Identify which cell holds the provided text, then report its (x, y) central coordinate. 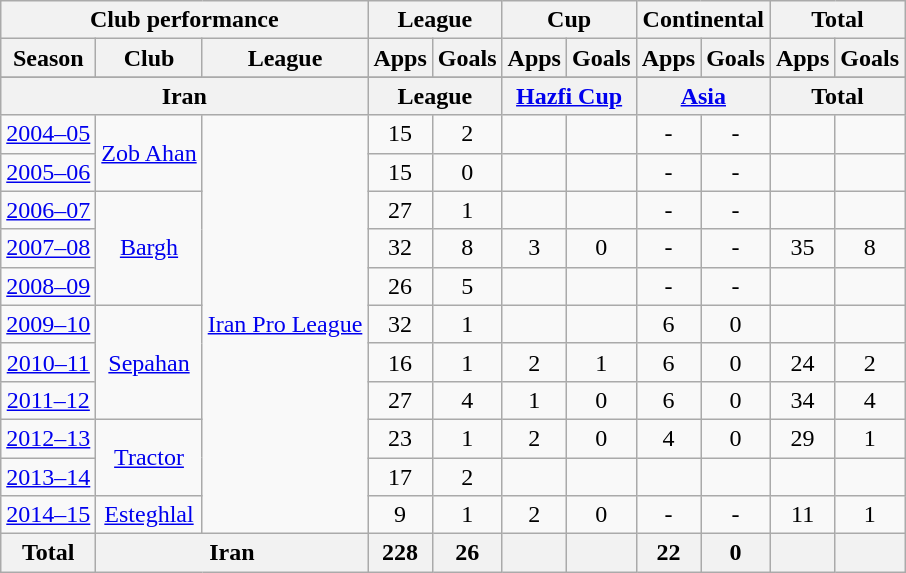
228 (400, 553)
Season (48, 58)
Esteghlal (149, 515)
Hazfi Cup (569, 96)
2008–09 (48, 286)
5 (467, 286)
35 (802, 248)
2007–08 (48, 248)
17 (400, 477)
2010–11 (48, 362)
Zob Ahan (149, 153)
Iran Pro League (285, 324)
24 (802, 362)
2011–12 (48, 400)
16 (400, 362)
Asia (703, 96)
Cup (569, 20)
Tractor (149, 457)
Continental (703, 20)
Club (149, 58)
2014–15 (48, 515)
2004–05 (48, 134)
2005–06 (48, 172)
Club performance (184, 20)
11 (802, 515)
3 (534, 248)
34 (802, 400)
2012–13 (48, 438)
29 (802, 438)
22 (668, 553)
9 (400, 515)
Bargh (149, 248)
2013–14 (48, 477)
23 (400, 438)
2009–10 (48, 324)
Sepahan (149, 362)
2006–07 (48, 210)
